Return [x, y] of the center of cell containing provided text 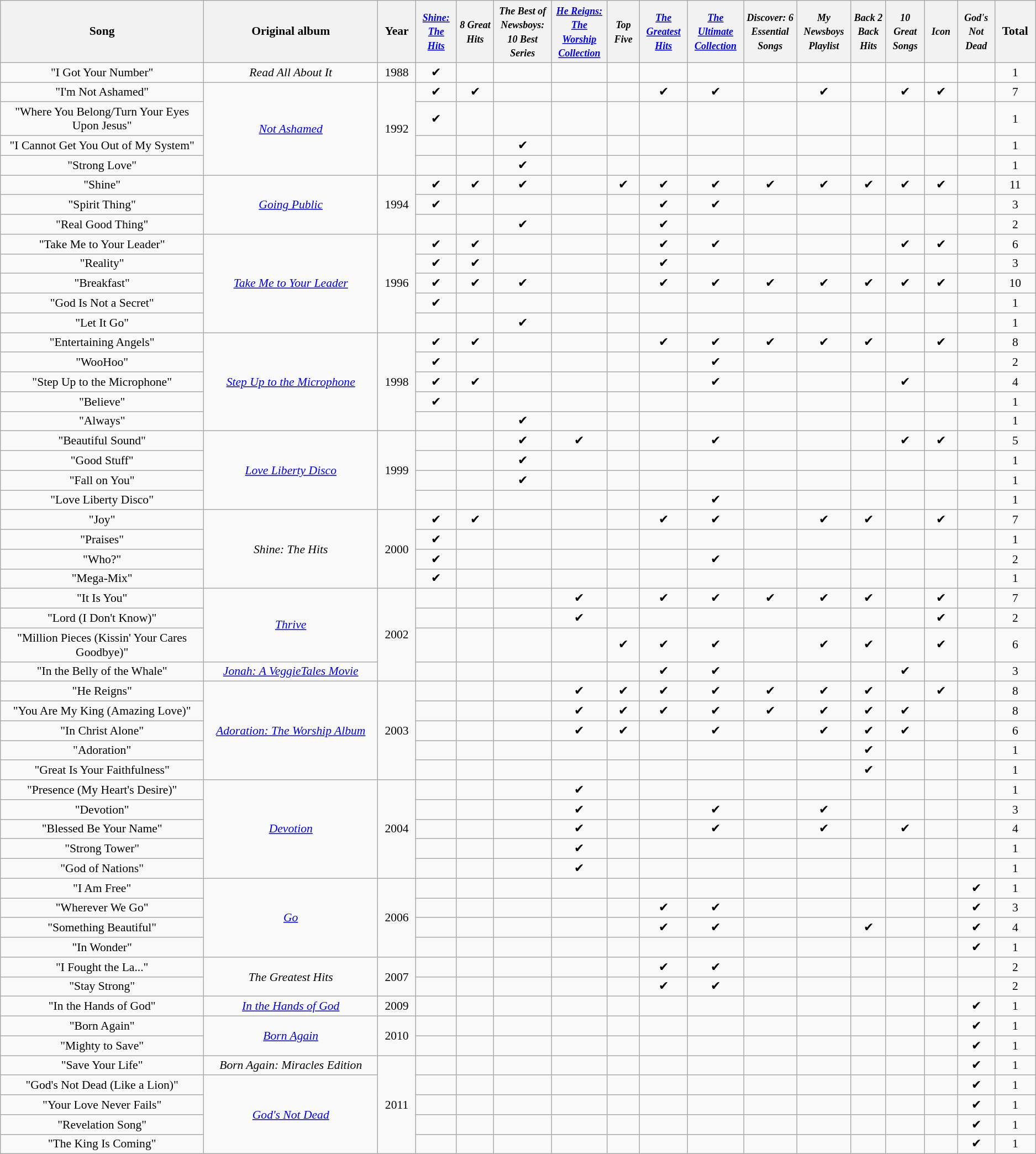
"In Christ Alone" [102, 731]
"Entertaining Angels" [102, 343]
5 [1016, 441]
"God of Nations" [102, 869]
Adoration: The Worship Album [291, 731]
"Believe" [102, 402]
Go [291, 917]
"God's Not Dead (Like a Lion)" [102, 1085]
1994 [397, 204]
"Million Pieces (Kissin' Your Cares Goodbye)" [102, 644]
"Strong Love" [102, 165]
"Strong Tower" [102, 849]
"Praises" [102, 539]
"Always" [102, 421]
Thrive [291, 625]
"The King Is Coming" [102, 1144]
"Real Good Thing" [102, 224]
"Breakfast" [102, 284]
"Something Beautiful" [102, 928]
Year [397, 32]
"I'm Not Ashamed" [102, 92]
"Fall on You" [102, 480]
"Spirit Thing" [102, 205]
Jonah: A VeggieTales Movie [291, 672]
"Lord (I Don't Know)" [102, 618]
1992 [397, 129]
2004 [397, 829]
Born Again: Miracles Edition [291, 1066]
"Save Your Life" [102, 1066]
11 [1016, 185]
2007 [397, 977]
"Who?" [102, 559]
Love Liberty Disco [291, 470]
"He Reigns" [102, 691]
8 Great Hits [475, 32]
2000 [397, 549]
"Mighty to Save" [102, 1046]
2006 [397, 917]
"Blessed Be Your Name" [102, 829]
2010 [397, 1036]
1988 [397, 72]
Back 2 Back Hits [869, 32]
"Adoration" [102, 751]
Take Me to Your Leader [291, 284]
"Devotion" [102, 810]
"I Got Your Number" [102, 72]
"Your Love Never Fails" [102, 1105]
"Good Stuff" [102, 461]
Devotion [291, 829]
Total [1016, 32]
"Mega-Mix" [102, 579]
"In the Hands of God" [102, 1006]
2003 [397, 731]
"In Wonder" [102, 947]
"It Is You" [102, 599]
Top Five [623, 32]
The Best of Newsboys: 10 Best Series [523, 32]
In the Hands of God [291, 1006]
Going Public [291, 204]
Born Again [291, 1036]
"Revelation Song" [102, 1125]
"Let It Go" [102, 323]
Original album [291, 32]
"Wherever We Go" [102, 908]
"Reality" [102, 264]
"I Am Free" [102, 888]
My Newsboys Playlist [824, 32]
"In the Belly of the Whale" [102, 672]
"I Cannot Get You Out of My System" [102, 146]
"Born Again" [102, 1026]
"Where You Belong/Turn Your Eyes Upon Jesus" [102, 119]
Step Up to the Microphone [291, 382]
"Step Up to the Microphone" [102, 382]
"Great Is Your Faithfulness" [102, 770]
"Joy" [102, 520]
He Reigns: The Worship Collection [579, 32]
1999 [397, 470]
"I Fought the La..." [102, 967]
Icon [940, 32]
2002 [397, 635]
10 [1016, 284]
Discover: 6 Essential Songs [770, 32]
"Presence (My Heart's Desire)" [102, 790]
"Shine" [102, 185]
"Stay Strong" [102, 987]
1998 [397, 382]
Read All About It [291, 72]
"Beautiful Sound" [102, 441]
"Love Liberty Disco" [102, 500]
2011 [397, 1105]
2009 [397, 1006]
"Take Me to Your Leader" [102, 244]
Not Ashamed [291, 129]
Song [102, 32]
The Ultimate Collection [715, 32]
1996 [397, 284]
10 Great Songs [905, 32]
"You Are My King (Amazing Love)" [102, 711]
"God Is Not a Secret" [102, 303]
"WooHoo" [102, 363]
